Pinpoint the cell where the given text exists, returning its [X, Y] midpoint coordinate. 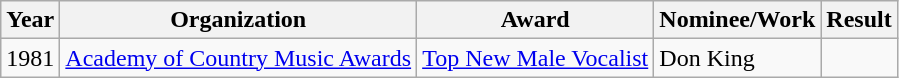
Nominee/Work [738, 20]
Academy of Country Music Awards [238, 58]
Award [536, 20]
Year [30, 20]
Don King [738, 58]
Top New Male Vocalist [536, 58]
1981 [30, 58]
Result [859, 20]
Organization [238, 20]
